Find where the given text appears and provide that cell's center as [X, Y] coordinate. 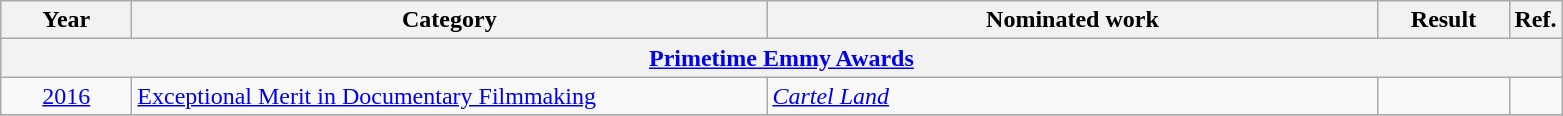
Ref. [1536, 20]
Nominated work [1072, 20]
Result [1444, 20]
Cartel Land [1072, 96]
2016 [66, 96]
Category [450, 20]
Primetime Emmy Awards [782, 58]
Exceptional Merit in Documentary Filmmaking [450, 96]
Year [66, 20]
